Capture the cell that displays the provided text and extract its (X, Y) central coordinate. 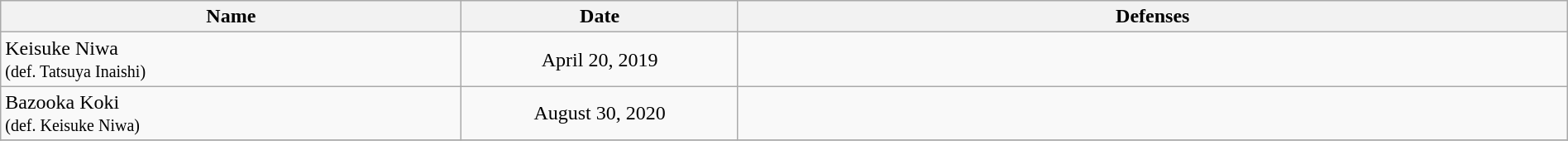
Defenses (1153, 17)
Name (232, 17)
April 20, 2019 (600, 60)
Date (600, 17)
Keisuke Niwa (def. Tatsuya Inaishi) (232, 60)
August 30, 2020 (600, 113)
Bazooka Koki (def. Keisuke Niwa) (232, 113)
